Scan for the cell matching the given text and deliver its (X, Y) coordinate at center. 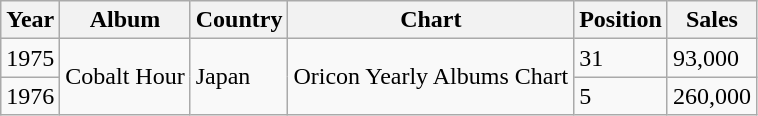
Country (239, 20)
31 (621, 58)
Cobalt Hour (125, 77)
Year (30, 20)
Japan (239, 77)
1976 (30, 96)
Album (125, 20)
260,000 (712, 96)
Oricon Yearly Albums Chart (431, 77)
1975 (30, 58)
Sales (712, 20)
93,000 (712, 58)
5 (621, 96)
Position (621, 20)
Chart (431, 20)
